Scan for the cell matching the given text and deliver its (x, y) coordinate at center. 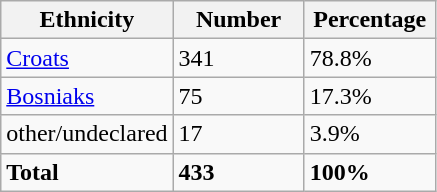
Croats (87, 58)
Percentage (370, 20)
Total (87, 172)
Bosniaks (87, 96)
433 (238, 172)
75 (238, 96)
17 (238, 134)
Number (238, 20)
other/undeclared (87, 134)
3.9% (370, 134)
17.3% (370, 96)
78.8% (370, 58)
100% (370, 172)
Ethnicity (87, 20)
341 (238, 58)
